Search for the cell housing the specified text and yield its (x, y) center coordinate. 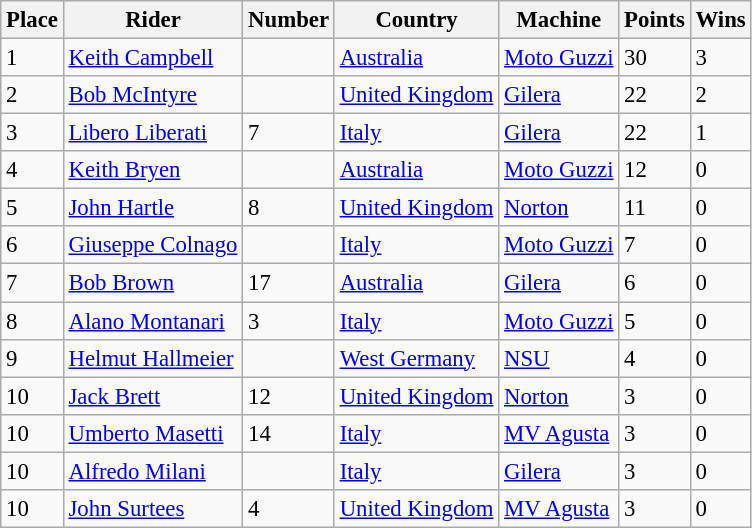
30 (654, 58)
Bob Brown (153, 283)
West Germany (416, 358)
Bob McIntyre (153, 95)
Alano Montanari (153, 321)
Jack Brett (153, 396)
John Surtees (153, 509)
John Hartle (153, 208)
17 (289, 283)
Wins (720, 20)
14 (289, 433)
Machine (559, 20)
9 (32, 358)
Helmut Hallmeier (153, 358)
11 (654, 208)
Keith Campbell (153, 58)
NSU (559, 358)
Rider (153, 20)
Country (416, 20)
Libero Liberati (153, 133)
Umberto Masetti (153, 433)
Giuseppe Colnago (153, 245)
Keith Bryen (153, 170)
Alfredo Milani (153, 471)
Points (654, 20)
Number (289, 20)
Place (32, 20)
